Provide the [X, Y] coordinate of the cell's center where the given text is located.  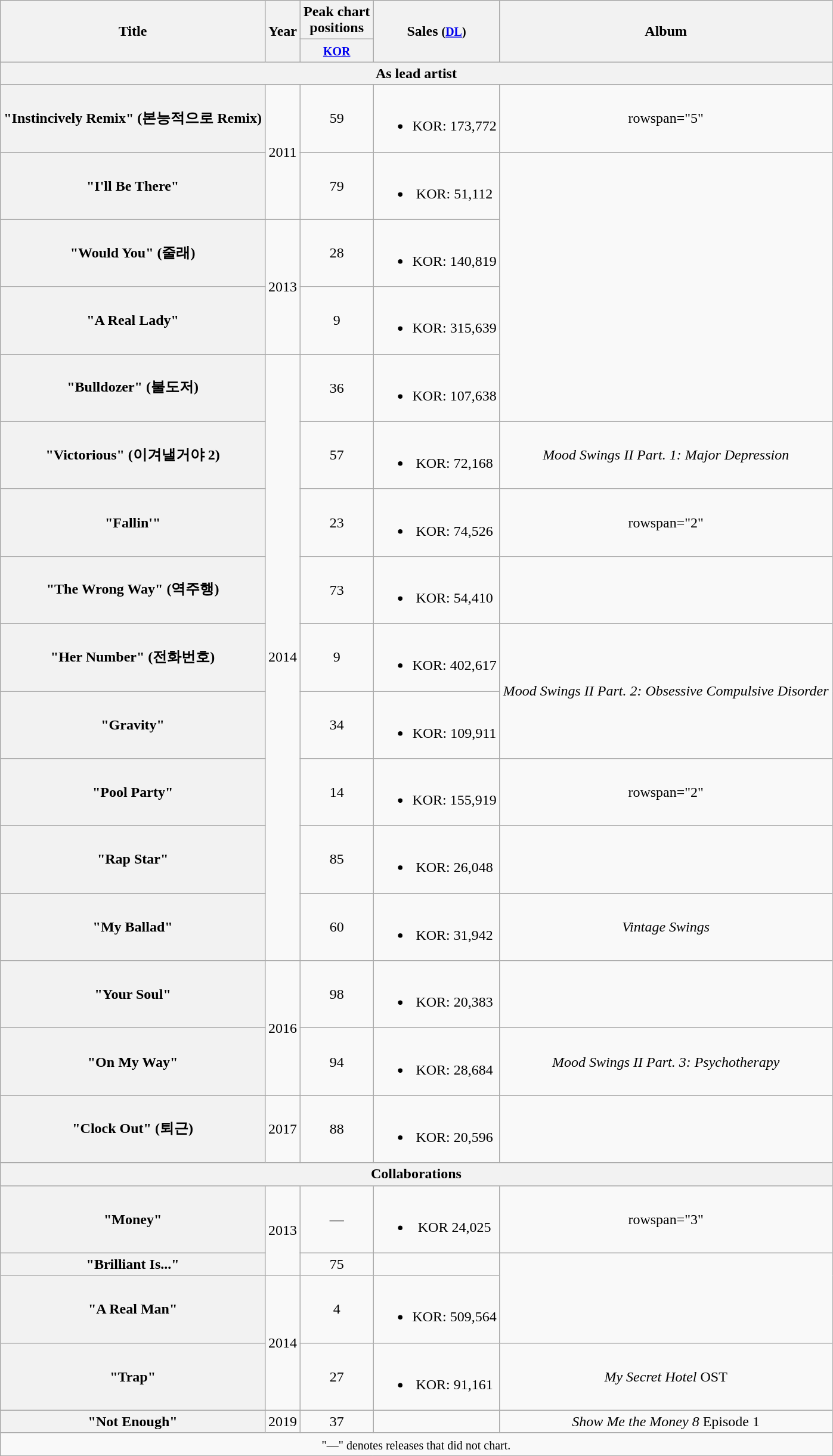
Title [133, 31]
27 [336, 1377]
"Pool Party" [133, 793]
KOR: 72,168 [436, 455]
KOR: 74,526 [436, 522]
KOR: 402,617 [436, 657]
"Fallin'" [133, 522]
"My Ballad" [133, 927]
— [336, 1219]
Mood Swings II Part. 1: Major Depression [665, 455]
"Clock Out" (퇴근) [133, 1129]
"I'll Be There" [133, 186]
Year [283, 31]
79 [336, 186]
KOR: 20,383 [436, 994]
34 [336, 725]
KOR: 155,919 [436, 793]
Vintage Swings [665, 927]
"Her Number" (전화번호) [133, 657]
KOR: 91,161 [436, 1377]
"The Wrong Way" (역주행) [133, 590]
KOR: 26,048 [436, 859]
"Victorious" (이겨낼거야 2) [133, 455]
2019 [283, 1421]
"—" denotes releases that did not chart. [416, 1444]
Collaborations [416, 1174]
KOR [336, 51]
KOR: 20,596 [436, 1129]
KOR: 140,819 [436, 253]
4 [336, 1309]
36 [336, 387]
"Rap Star" [133, 859]
KOR 24,025 [436, 1219]
"A Real Man" [133, 1309]
98 [336, 994]
rowspan="5" [665, 118]
KOR: 107,638 [436, 387]
"Gravity" [133, 725]
Show Me the Money 8 Episode 1 [665, 1421]
75 [336, 1264]
"Instincively Remix" (본능적으로 Remix) [133, 118]
"Brilliant Is..." [133, 1264]
14 [336, 793]
My Secret Hotel OST [665, 1377]
KOR: 28,684 [436, 1062]
rowspan="3" [665, 1219]
"On My Way" [133, 1062]
KOR: 509,564 [436, 1309]
37 [336, 1421]
Peak chart positions [336, 20]
85 [336, 859]
KOR: 315,639 [436, 321]
88 [336, 1129]
Sales (DL) [436, 31]
KOR: 51,112 [436, 186]
Album [665, 31]
"A Real Lady" [133, 321]
28 [336, 253]
Mood Swings II Part. 3: Psychotherapy [665, 1062]
"Not Enough" [133, 1421]
"Money" [133, 1219]
60 [336, 927]
73 [336, 590]
Mood Swings II Part. 2: Obsessive Compulsive Disorder [665, 691]
94 [336, 1062]
KOR: 173,772 [436, 118]
"Your Soul" [133, 994]
2016 [283, 1028]
59 [336, 118]
2011 [283, 152]
KOR: 31,942 [436, 927]
"Bulldozer" (불도저) [133, 387]
KOR: 109,911 [436, 725]
57 [336, 455]
KOR: 54,410 [436, 590]
"Trap" [133, 1377]
23 [336, 522]
As lead artist [416, 73]
"Would You" (줄래) [133, 253]
2017 [283, 1129]
